For the text-containing cell, return its midpoint in [x, y] coordinate format. 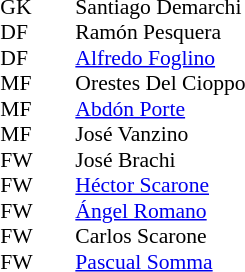
Alfredo Foglino [160, 58]
José Brachi [160, 160]
Carlos Scarone [160, 237]
Abdón Porte [160, 109]
Ramón Pesquera [160, 33]
José Vanzino [160, 135]
Héctor Scarone [160, 185]
Orestes Del Cioppo [160, 83]
Ángel Romano [160, 211]
